Provide the (x, y) coordinate of the cell's center where the given text is located.  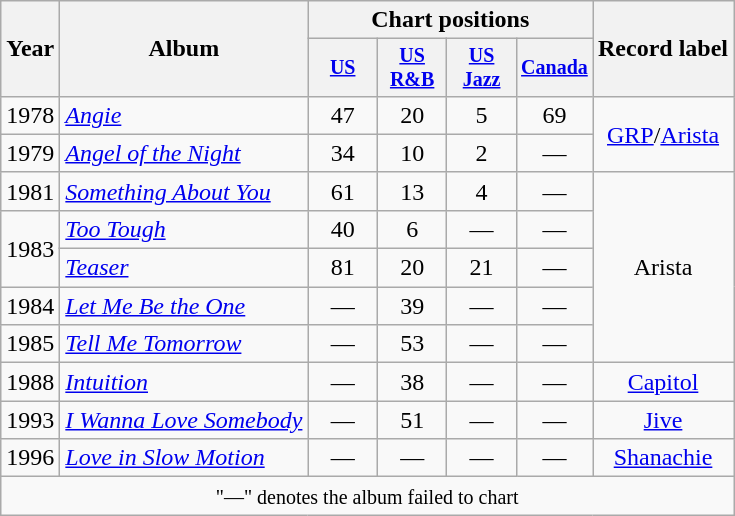
Too Tough (184, 229)
Something About You (184, 191)
1988 (30, 382)
34 (342, 153)
Canada (554, 68)
GRP/Arista (662, 134)
Year (30, 49)
61 (342, 191)
Shanachie (662, 458)
Arista (662, 267)
1993 (30, 420)
1996 (30, 458)
5 (482, 115)
2 (482, 153)
53 (412, 344)
81 (342, 268)
US (342, 68)
Angie (184, 115)
Angel of the Night (184, 153)
Teaser (184, 268)
"—" denotes the album failed to chart (368, 496)
Tell Me Tomorrow (184, 344)
69 (554, 115)
38 (412, 382)
Album (184, 49)
Chart positions (450, 20)
1978 (30, 115)
4 (482, 191)
13 (412, 191)
Love in Slow Motion (184, 458)
USJazz (482, 68)
Intuition (184, 382)
10 (412, 153)
1979 (30, 153)
40 (342, 229)
1985 (30, 344)
1984 (30, 306)
1981 (30, 191)
Capitol (662, 382)
I Wanna Love Somebody (184, 420)
39 (412, 306)
21 (482, 268)
USR&B (412, 68)
6 (412, 229)
Jive (662, 420)
Record label (662, 49)
51 (412, 420)
1983 (30, 248)
47 (342, 115)
Let Me Be the One (184, 306)
